Identify which cell holds the provided text, then report its (x, y) central coordinate. 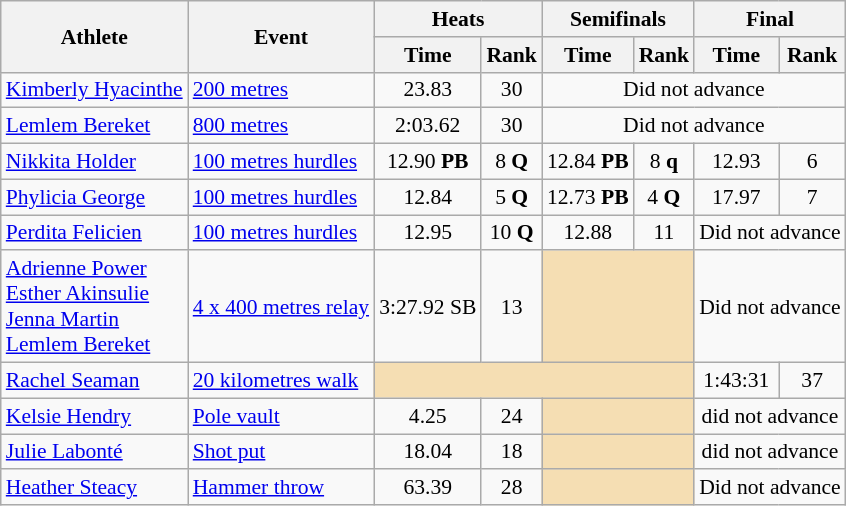
13 (512, 307)
Kimberly Hyacinthe (94, 90)
10 Q (512, 233)
2:03.62 (428, 126)
12.88 (588, 233)
12.93 (736, 162)
Kelsie Hendry (94, 416)
Rachel Seaman (94, 381)
63.39 (428, 488)
7 (812, 197)
Hammer throw (281, 488)
11 (664, 233)
800 metres (281, 126)
4 Q (664, 197)
Shot put (281, 452)
24 (512, 416)
12.95 (428, 233)
23.83 (428, 90)
Event (281, 36)
12.73 PB (588, 197)
18.04 (428, 452)
8 Q (512, 162)
Semifinals (618, 19)
Heats (458, 19)
4.25 (428, 416)
4 x 400 metres relay (281, 307)
Heather Steacy (94, 488)
Julie Labonté (94, 452)
Lemlem Bereket (94, 126)
12.84 PB (588, 162)
17.97 (736, 197)
Phylicia George (94, 197)
1:43:31 (736, 381)
200 metres (281, 90)
12.84 (428, 197)
Final (770, 19)
18 (512, 452)
28 (512, 488)
Adrienne PowerEsther AkinsulieJenna MartinLemlem Bereket (94, 307)
12.90 PB (428, 162)
Perdita Felicien (94, 233)
Nikkita Holder (94, 162)
20 kilometres walk (281, 381)
5 Q (512, 197)
3:27.92 SB (428, 307)
8 q (664, 162)
Pole vault (281, 416)
6 (812, 162)
Athlete (94, 36)
37 (812, 381)
